Find where the given text appears and provide that cell's center as [x, y] coordinate. 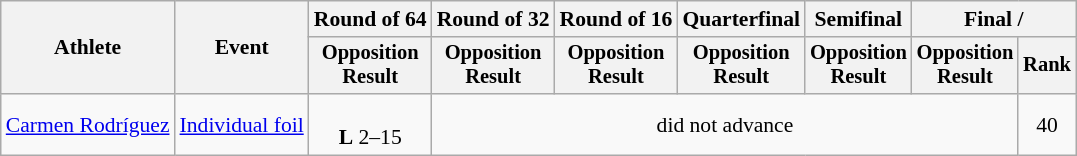
Individual foil [242, 124]
Final / [994, 19]
Quarterfinal [741, 19]
Semifinal [858, 19]
did not advance [726, 124]
Athlete [88, 48]
40 [1047, 124]
Round of 16 [616, 19]
Round of 32 [494, 19]
Carmen Rodríguez [88, 124]
Rank [1047, 66]
Round of 64 [370, 19]
L 2–15 [370, 124]
Event [242, 48]
